Extract the [x, y] coordinate from the center of the cell holding the provided text.  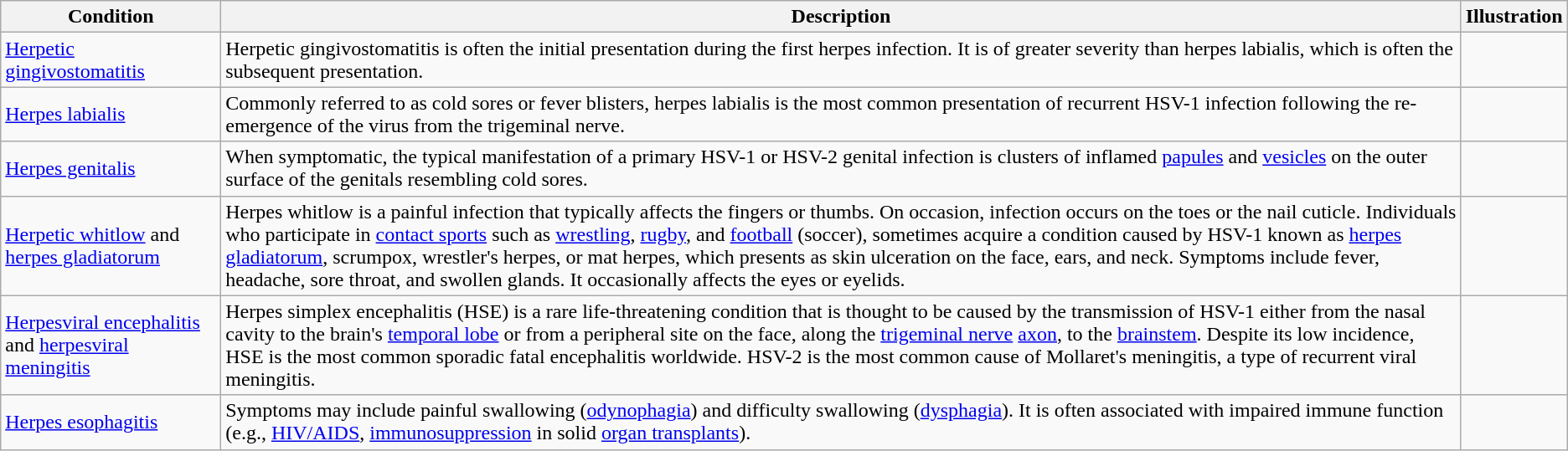
Herpes genitalis [111, 169]
Herpes esophagitis [111, 422]
Condition [111, 17]
Herpetic gingivostomatitis [111, 60]
Illustration [1514, 17]
Herpetic whitlow and herpes gladiatorum [111, 246]
Herpesviral encephalitis and herpesviral meningitis [111, 345]
Herpes labialis [111, 114]
Description [841, 17]
